From the cell containing the given text, extract its center point as (x, y) coordinate. 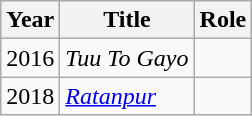
Title (127, 20)
Role (223, 20)
Year (30, 20)
Ratanpur (127, 96)
2018 (30, 96)
2016 (30, 58)
Tuu To Gayo (127, 58)
